Output the [X, Y] coordinate of the center of the cell containing the given text.  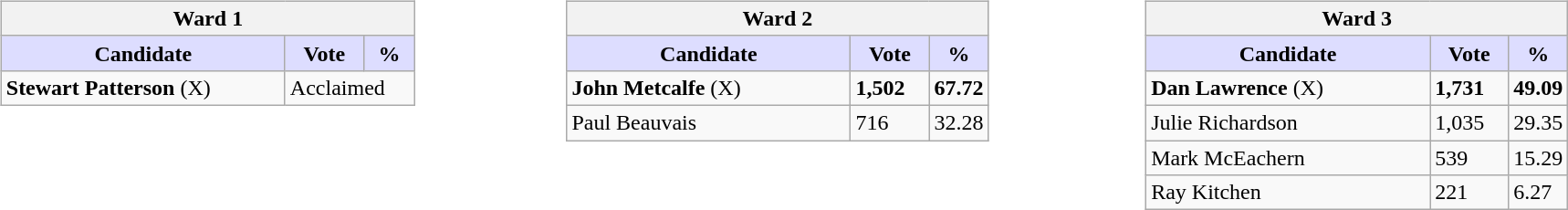
1,502 [890, 88]
Ray Kitchen [1289, 193]
Ward 1 [208, 18]
67.72 [958, 88]
32.28 [958, 122]
1,035 [1469, 122]
Ward 2 [778, 18]
Paul Beauvais [708, 122]
29.35 [1539, 122]
John Metcalfe (X) [708, 88]
Stewart Patterson (X) [142, 88]
Ward 3 [1357, 18]
Mark McEachern [1289, 158]
Julie Richardson [1289, 122]
15.29 [1539, 158]
Dan Lawrence (X) [1289, 88]
6.27 [1539, 193]
221 [1469, 193]
49.09 [1539, 88]
539 [1469, 158]
716 [890, 122]
Acclaimed [350, 88]
1,731 [1469, 88]
